Identify which cell holds the provided text, then report its [X, Y] central coordinate. 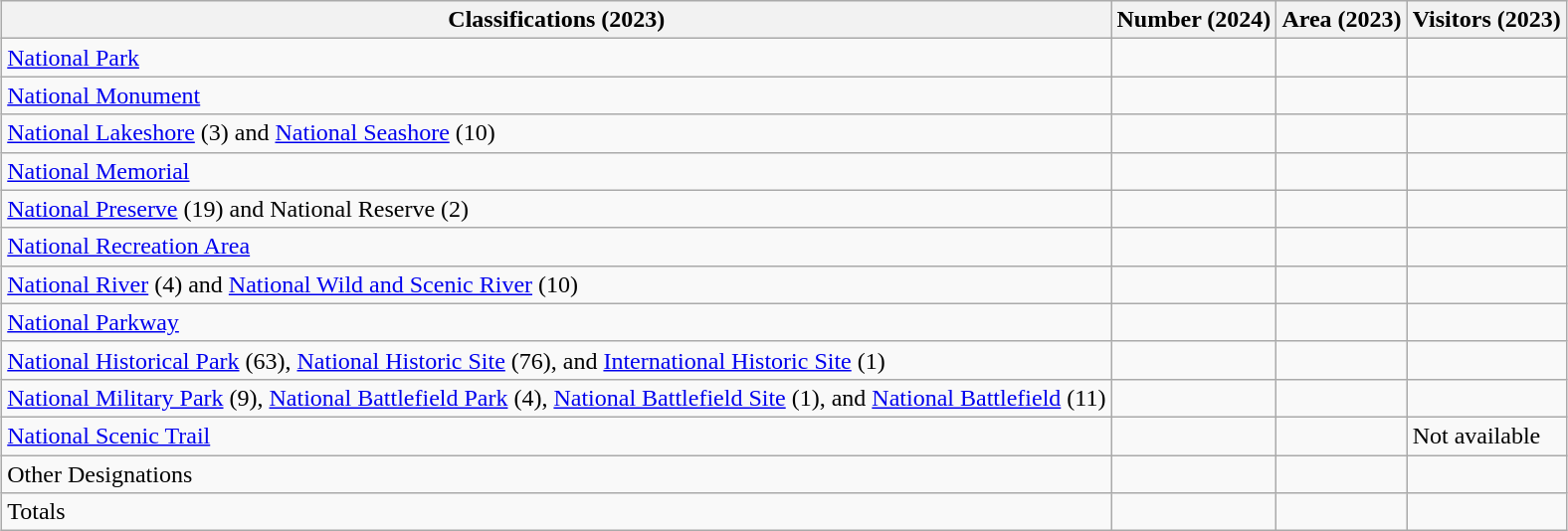
National Memorial [557, 171]
National Scenic Trail [557, 436]
Not available [1486, 436]
National Park [557, 58]
Classifications (2023) [557, 20]
Other Designations [557, 474]
Totals [557, 512]
National Recreation Area [557, 247]
Number (2024) [1194, 20]
Area (2023) [1341, 20]
Visitors (2023) [1486, 20]
National Lakeshore (3) and National Seashore (10) [557, 133]
National Preserve (19) and National Reserve (2) [557, 209]
National Monument [557, 95]
National Historical Park (63), National Historic Site (76), and International Historic Site (1) [557, 360]
National Military Park (9), National Battlefield Park (4), National Battlefield Site (1), and National Battlefield (11) [557, 398]
National Parkway [557, 322]
National River (4) and National Wild and Scenic River (10) [557, 284]
